Provide the (x, y) coordinate of the cell's center where the given text is located.  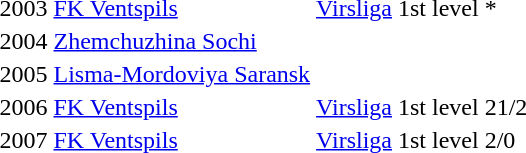
Zhemchuzhina Sochi (182, 41)
Virsliga 1st level (398, 107)
Lisma-Mordoviya Saransk (182, 74)
FK Ventspils (182, 107)
